Pinpoint the cell where the given text exists, returning its (X, Y) midpoint coordinate. 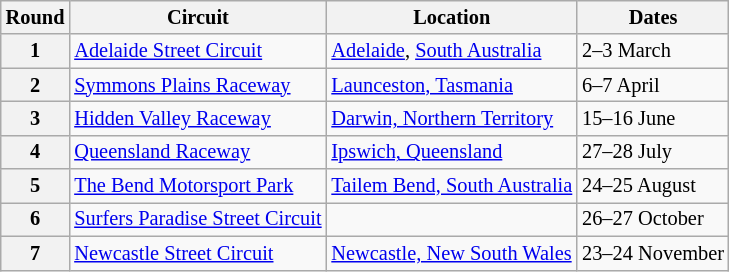
23–24 November (653, 253)
Darwin, Northern Territory (452, 118)
15–16 June (653, 118)
Hidden Valley Raceway (198, 118)
Queensland Raceway (198, 152)
27–28 July (653, 152)
3 (36, 118)
Tailem Bend, South Australia (452, 186)
4 (36, 152)
26–27 October (653, 219)
Newcastle, New South Wales (452, 253)
1 (36, 51)
6 (36, 219)
Adelaide, South Australia (452, 51)
24–25 August (653, 186)
Ipswich, Queensland (452, 152)
Launceston, Tasmania (452, 85)
Surfers Paradise Street Circuit (198, 219)
Symmons Plains Raceway (198, 85)
2–3 March (653, 51)
Circuit (198, 17)
Location (452, 17)
The Bend Motorsport Park (198, 186)
5 (36, 186)
Round (36, 17)
Newcastle Street Circuit (198, 253)
2 (36, 85)
7 (36, 253)
Adelaide Street Circuit (198, 51)
6–7 April (653, 85)
Dates (653, 17)
